Pinpoint the cell where the given text exists, returning its (x, y) midpoint coordinate. 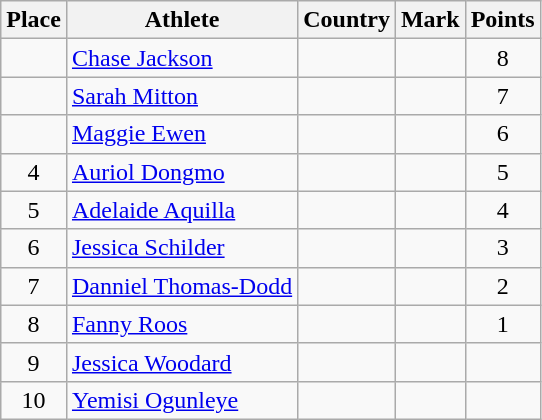
Auriol Dongmo (182, 172)
Place (34, 20)
Jessica Schilder (182, 248)
Chase Jackson (182, 58)
2 (502, 286)
Points (502, 20)
Danniel Thomas-Dodd (182, 286)
Yemisi Ogunleye (182, 400)
Mark (430, 20)
Fanny Roos (182, 324)
Adelaide Aquilla (182, 210)
1 (502, 324)
Country (347, 20)
3 (502, 248)
Sarah Mitton (182, 96)
10 (34, 400)
Athlete (182, 20)
Maggie Ewen (182, 134)
Jessica Woodard (182, 362)
9 (34, 362)
